Locate the cell with the specified text and output its (x, y) center coordinate. 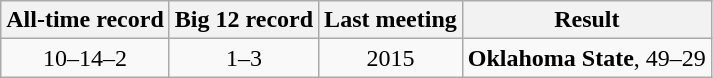
Oklahoma State, 49–29 (586, 58)
Result (586, 20)
10–14–2 (86, 58)
Big 12 record (244, 20)
2015 (391, 58)
All-time record (86, 20)
1–3 (244, 58)
Last meeting (391, 20)
